Search for the cell housing the specified text and yield its (X, Y) center coordinate. 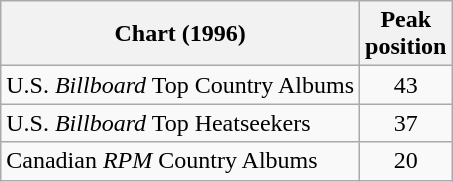
U.S. Billboard Top Country Albums (180, 85)
Chart (1996) (180, 34)
Canadian RPM Country Albums (180, 161)
Peakposition (406, 34)
20 (406, 161)
37 (406, 123)
43 (406, 85)
U.S. Billboard Top Heatseekers (180, 123)
